Extract the (x, y) coordinate from the center of the cell holding the provided text.  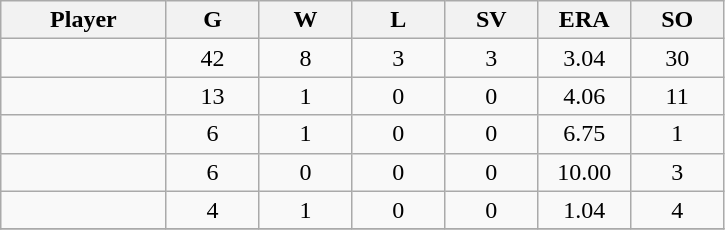
Player (84, 20)
30 (678, 58)
8 (306, 58)
SO (678, 20)
SV (492, 20)
W (306, 20)
G (212, 20)
3.04 (584, 58)
1.04 (584, 210)
11 (678, 96)
42 (212, 58)
10.00 (584, 172)
13 (212, 96)
ERA (584, 20)
L (398, 20)
6.75 (584, 134)
4.06 (584, 96)
